Capture the cell that displays the provided text and extract its (X, Y) central coordinate. 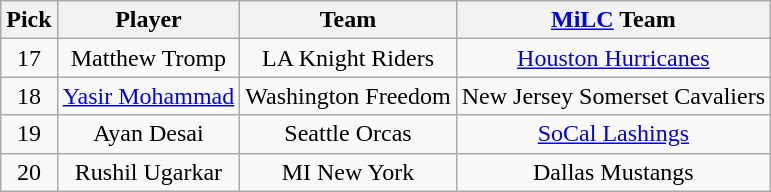
17 (29, 58)
SoCal Lashings (613, 134)
19 (29, 134)
20 (29, 172)
MiLC Team (613, 20)
Pick (29, 20)
Seattle Orcas (348, 134)
Houston Hurricanes (613, 58)
Ayan Desai (148, 134)
MI New York (348, 172)
Yasir Mohammad (148, 96)
Rushil Ugarkar (148, 172)
18 (29, 96)
Dallas Mustangs (613, 172)
Matthew Tromp (148, 58)
Team (348, 20)
LA Knight Riders (348, 58)
New Jersey Somerset Cavaliers (613, 96)
Washington Freedom (348, 96)
Player (148, 20)
